Locate the cell with the specified text and output its (x, y) center coordinate. 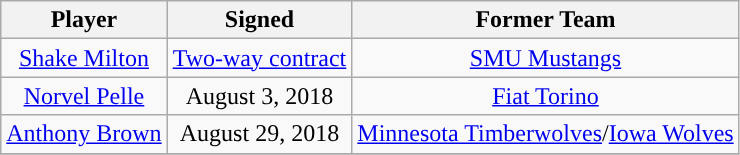
August 29, 2018 (260, 134)
Player (84, 20)
Anthony Brown (84, 134)
SMU Mustangs (546, 58)
August 3, 2018 (260, 96)
Norvel Pelle (84, 96)
Former Team (546, 20)
Shake Milton (84, 58)
Minnesota Timberwolves/Iowa Wolves (546, 134)
Fiat Torino (546, 96)
Signed (260, 20)
Two-way contract (260, 58)
